Search for the cell housing the specified text and yield its (x, y) center coordinate. 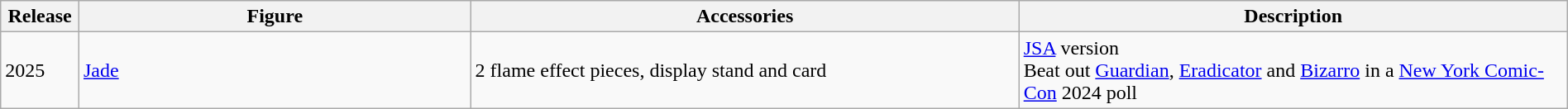
Figure (275, 17)
2 flame effect pieces, display stand and card (744, 70)
Accessories (744, 17)
JSA versionBeat out Guardian, Eradicator and Bizarro in a New York Comic-Con 2024 poll (1293, 70)
Jade (275, 70)
Release (40, 17)
2025 (40, 70)
Description (1293, 17)
